Scan for the cell matching the given text and deliver its [X, Y] coordinate at center. 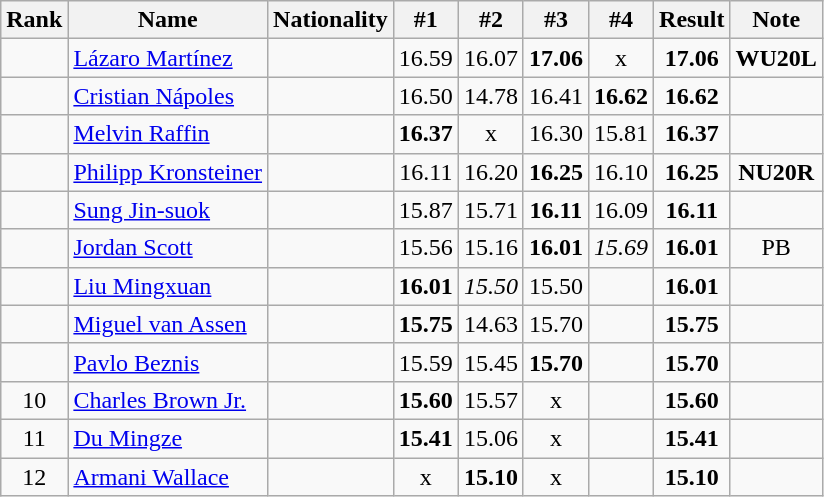
Charles Brown Jr. [168, 400]
Rank [34, 20]
16.59 [426, 58]
Lázaro Martínez [168, 58]
#2 [490, 20]
Armani Wallace [168, 477]
NU20R [776, 172]
Melvin Raffin [168, 134]
15.81 [620, 134]
16.50 [426, 96]
Note [776, 20]
Du Mingze [168, 438]
Nationality [331, 20]
15.57 [490, 400]
Liu Mingxuan [168, 286]
Result [692, 20]
PB [776, 248]
WU20L [776, 58]
10 [34, 400]
16.10 [620, 172]
15.16 [490, 248]
Name [168, 20]
15.69 [620, 248]
Cristian Nápoles [168, 96]
Jordan Scott [168, 248]
14.78 [490, 96]
16.09 [620, 210]
16.30 [556, 134]
16.07 [490, 58]
12 [34, 477]
Miguel van Assen [168, 324]
#1 [426, 20]
16.20 [490, 172]
15.45 [490, 362]
Pavlo Beznis [168, 362]
15.71 [490, 210]
14.63 [490, 324]
Philipp Kronsteiner [168, 172]
15.06 [490, 438]
15.56 [426, 248]
#4 [620, 20]
15.59 [426, 362]
#3 [556, 20]
16.41 [556, 96]
15.87 [426, 210]
Sung Jin-suok [168, 210]
11 [34, 438]
